Output the (X, Y) coordinate of the center of the cell containing the given text.  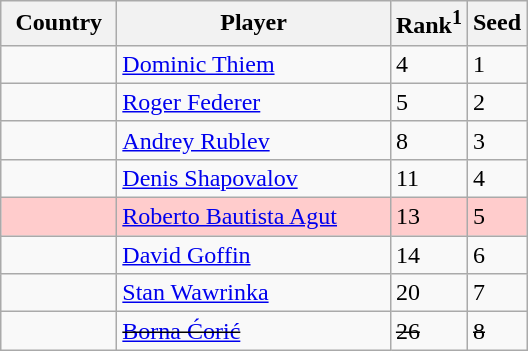
Seed (496, 24)
3 (496, 140)
Denis Shapovalov (254, 178)
Roberto Bautista Agut (254, 217)
6 (496, 255)
7 (496, 293)
Dominic Thiem (254, 64)
13 (428, 217)
20 (428, 293)
14 (428, 255)
1 (496, 64)
Country (59, 24)
2 (496, 102)
Rank1 (428, 24)
11 (428, 178)
26 (428, 331)
Andrey Rublev (254, 140)
Player (254, 24)
David Goffin (254, 255)
Roger Federer (254, 102)
Borna Ćorić (254, 331)
Stan Wawrinka (254, 293)
